Provide the (X, Y) coordinate of the cell's center where the given text is located.  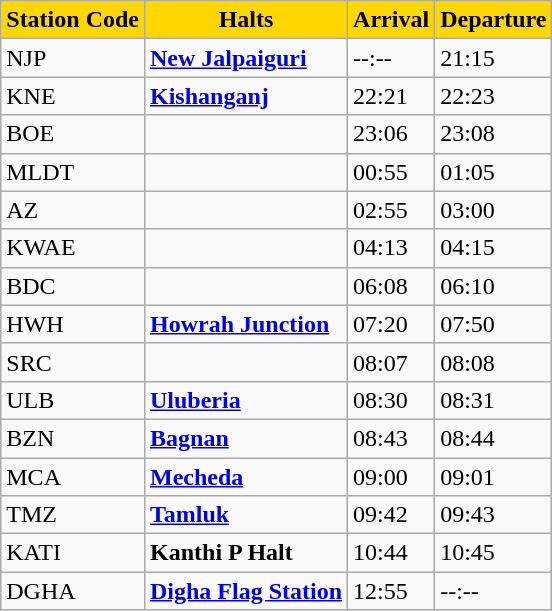
SRC (73, 362)
MLDT (73, 172)
Halts (246, 20)
Kanthi P Halt (246, 553)
08:30 (392, 400)
04:13 (392, 248)
22:21 (392, 96)
BDC (73, 286)
08:44 (494, 438)
06:08 (392, 286)
08:07 (392, 362)
NJP (73, 58)
BZN (73, 438)
23:08 (494, 134)
09:43 (494, 515)
09:01 (494, 477)
06:10 (494, 286)
Arrival (392, 20)
23:06 (392, 134)
DGHA (73, 591)
HWH (73, 324)
21:15 (494, 58)
07:50 (494, 324)
01:05 (494, 172)
22:23 (494, 96)
TMZ (73, 515)
Kishanganj (246, 96)
00:55 (392, 172)
KNE (73, 96)
Howrah Junction (246, 324)
Mecheda (246, 477)
AZ (73, 210)
08:43 (392, 438)
KATI (73, 553)
07:20 (392, 324)
ULB (73, 400)
03:00 (494, 210)
08:08 (494, 362)
Digha Flag Station (246, 591)
MCA (73, 477)
08:31 (494, 400)
KWAE (73, 248)
Station Code (73, 20)
Departure (494, 20)
04:15 (494, 248)
Uluberia (246, 400)
New Jalpaiguri (246, 58)
BOE (73, 134)
10:44 (392, 553)
02:55 (392, 210)
12:55 (392, 591)
Tamluk (246, 515)
09:00 (392, 477)
Bagnan (246, 438)
09:42 (392, 515)
10:45 (494, 553)
